Detect which cell encompasses the target text, then output its (x, y) center coordinate. 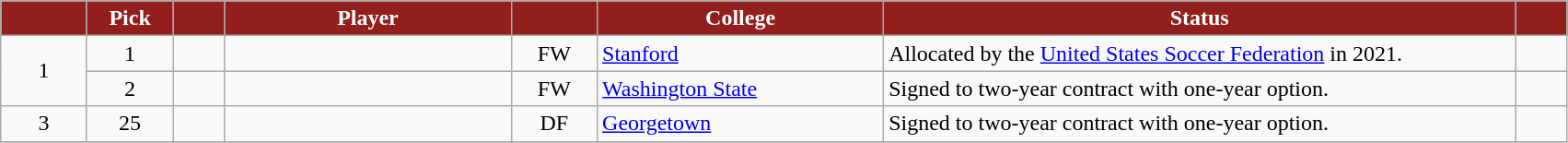
Status (1200, 18)
Pick (130, 18)
DF (554, 124)
3 (44, 124)
Stanford (740, 54)
25 (130, 124)
Player (368, 18)
Allocated by the United States Soccer Federation in 2021. (1200, 54)
Washington State (740, 89)
2 (130, 89)
Georgetown (740, 124)
College (740, 18)
